Capture the cell that displays the provided text and extract its [X, Y] central coordinate. 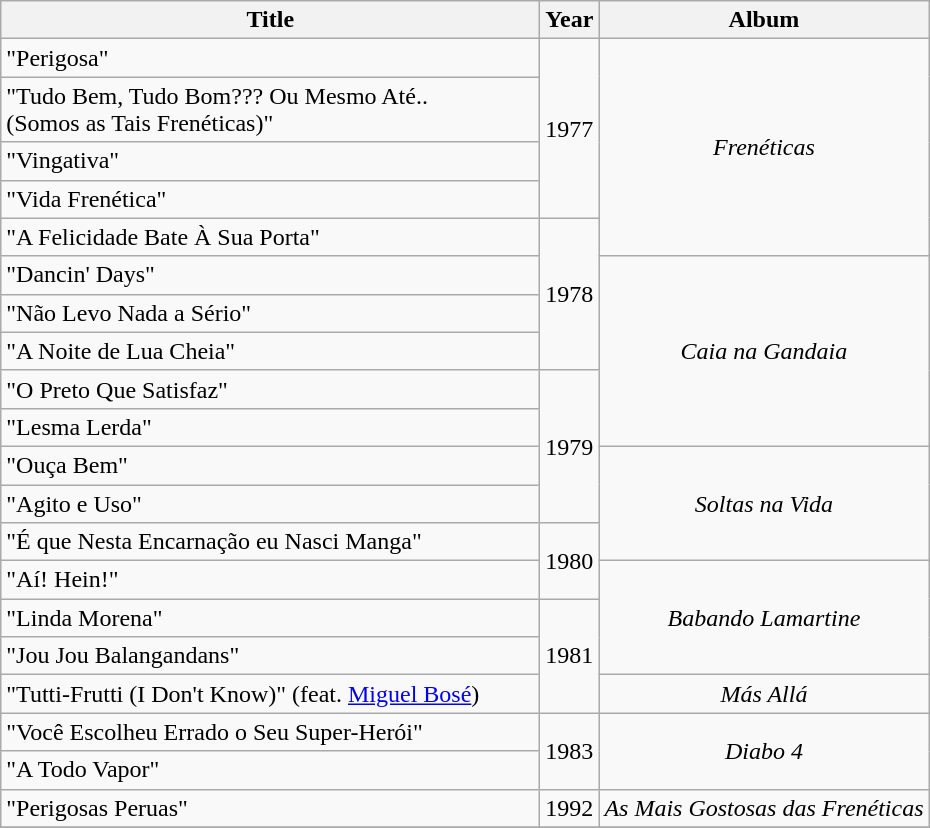
"Não Levo Nada a Sério" [270, 313]
"Dancin' Days" [270, 275]
Babando Lamartine [764, 618]
Diabo 4 [764, 751]
"A Felicidade Bate À Sua Porta" [270, 237]
"Vida Frenética" [270, 199]
"Você Escolheu Errado o Seu Super-Herói" [270, 732]
1981 [570, 656]
"A Todo Vapor" [270, 770]
Soltas na Vida [764, 503]
"Tudo Bem, Tudo Bom??? Ou Mesmo Até..(Somos as Tais Frenéticas)" [270, 110]
"Tutti-Frutti (I Don't Know)" (feat. Miguel Bosé) [270, 694]
"Perigosa" [270, 58]
Más Allá [764, 694]
1978 [570, 294]
"Perigosas Peruas" [270, 808]
"O Preto Que Satisfaz" [270, 389]
Caia na Gandaia [764, 351]
"Jou Jou Balangandans" [270, 656]
Title [270, 20]
Frenéticas [764, 148]
1992 [570, 808]
1980 [570, 561]
1983 [570, 751]
Album [764, 20]
"Ouça Bem" [270, 465]
"É que Nesta Encarnação eu Nasci Manga" [270, 542]
"Aí! Hein!" [270, 580]
1979 [570, 446]
"A Noite de Lua Cheia" [270, 351]
"Agito e Uso" [270, 503]
"Lesma Lerda" [270, 427]
As Mais Gostosas das Frenéticas [764, 808]
"Linda Morena" [270, 618]
1977 [570, 128]
Year [570, 20]
"Vingativa" [270, 161]
